Capture the cell that displays the provided text and extract its (X, Y) central coordinate. 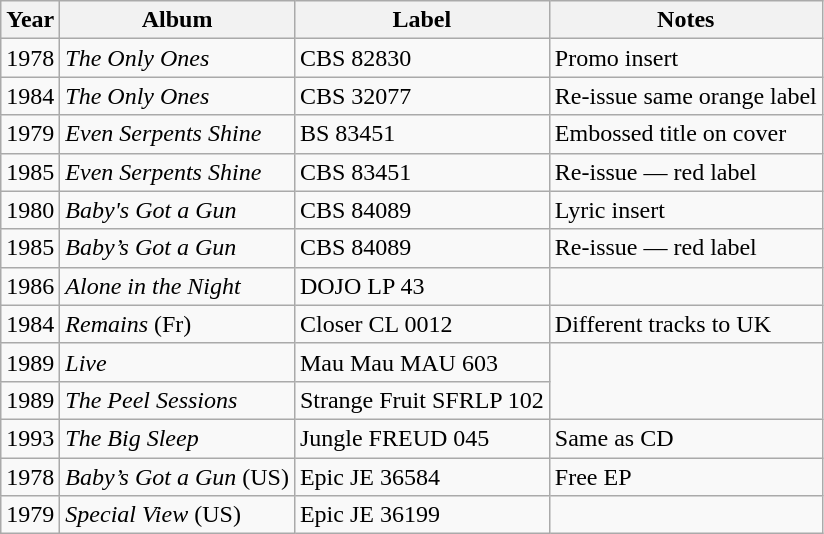
Alone in the Night (178, 286)
Epic JE 36199 (422, 515)
Baby’s Got a Gun (US) (178, 477)
Same as CD (686, 438)
Live (178, 362)
Strange Fruit SFRLP 102 (422, 400)
1980 (30, 210)
The Big Sleep (178, 438)
Label (422, 20)
Special View (US) (178, 515)
Album (178, 20)
Baby’s Got a Gun (178, 248)
Mau Mau MAU 603 (422, 362)
The Peel Sessions (178, 400)
Embossed title on cover (686, 134)
CBS 83451 (422, 172)
Baby's Got a Gun (178, 210)
Promo insert (686, 58)
Lyric insert (686, 210)
Jungle FREUD 045 (422, 438)
Year (30, 20)
Remains (Fr) (178, 324)
Closer CL 0012 (422, 324)
DOJO LP 43 (422, 286)
CBS 32077 (422, 96)
Notes (686, 20)
Re-issue same orange label (686, 96)
1986 (30, 286)
BS 83451 (422, 134)
Different tracks to UK (686, 324)
Epic JE 36584 (422, 477)
Free EP (686, 477)
1993 (30, 438)
CBS 82830 (422, 58)
